Determine the (x, y) coordinate at the center of the cell enclosing the given text.  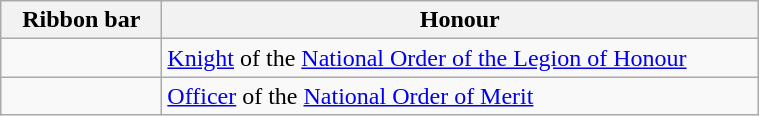
Honour (460, 20)
Ribbon bar (82, 20)
Knight of the National Order of the Legion of Honour (460, 58)
Officer of the National Order of Merit (460, 96)
